Detect which cell encompasses the target text, then output its (X, Y) center coordinate. 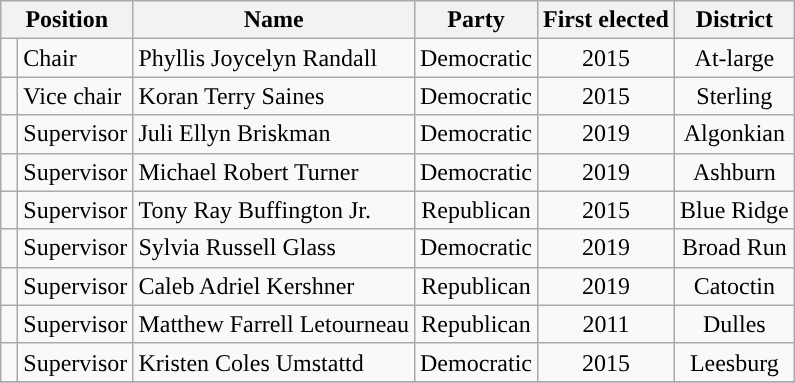
Ashburn (734, 172)
First elected (606, 20)
Vice chair (76, 96)
Sterling (734, 96)
Tony Ray Buffington Jr. (274, 210)
Algonkian (734, 134)
Chair (76, 58)
Michael Robert Turner (274, 172)
Broad Run (734, 248)
Position (67, 20)
Blue Ridge (734, 210)
Party (476, 20)
Caleb Adriel Kershner (274, 286)
At-large (734, 58)
Phyllis Joycelyn Randall (274, 58)
Sylvia Russell Glass (274, 248)
2011 (606, 324)
Dulles (734, 324)
Name (274, 20)
Kristen Coles Umstattd (274, 362)
Juli Ellyn Briskman (274, 134)
District (734, 20)
Matthew Farrell Letourneau (274, 324)
Leesburg (734, 362)
Catoctin (734, 286)
Koran Terry Saines (274, 96)
